Provide the [x, y] coordinate of the cell's center where the given text is located.  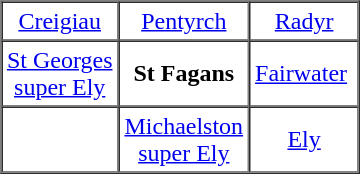
Pentyrch [184, 22]
St Fagans [184, 73]
Ely [304, 139]
Fairwater [304, 73]
Creigiau [60, 22]
Michaelstonsuper Ely [184, 139]
Radyr [304, 22]
St Georgessuper Ely [60, 73]
